Return the (X, Y) coordinate for the center point of the cell that contains the specified text.  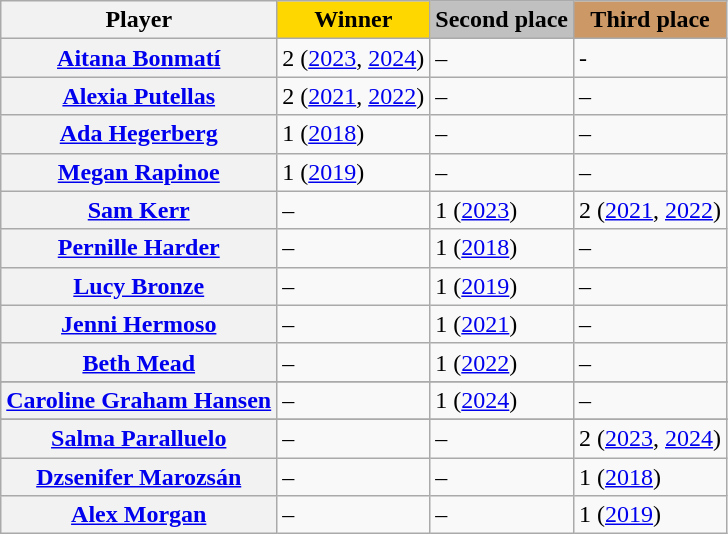
Beth Mead (139, 362)
Second place (502, 20)
Ada Hegerberg (139, 134)
1 (2021) (502, 324)
Salma Paralluelo (139, 438)
1 (2022) (502, 362)
Third place (650, 20)
Aitana Bonmatí (139, 58)
1 (2024) (502, 400)
Player (139, 20)
- (650, 58)
Alex Morgan (139, 515)
Alexia Putellas (139, 96)
Caroline Graham Hansen (139, 400)
Jenni Hermoso (139, 324)
1 (2023) (502, 210)
Sam Kerr (139, 210)
Winner (354, 20)
Lucy Bronze (139, 286)
Dzsenifer Marozsán (139, 477)
Megan Rapinoe (139, 172)
Pernille Harder (139, 248)
